Output the [X, Y] coordinate of the center of the cell containing the given text.  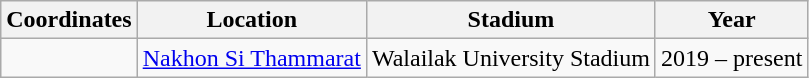
Nakhon Si Thammarat [252, 58]
Stadium [510, 20]
Location [252, 20]
Coordinates [69, 20]
Year [731, 20]
Walailak University Stadium [510, 58]
2019 – present [731, 58]
